Determine the [x, y] coordinate at the center of the cell enclosing the given text.  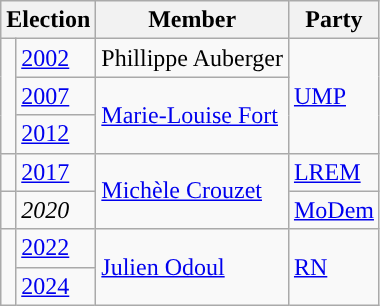
2020 [56, 210]
RN [334, 267]
LREM [334, 172]
Member [192, 20]
Phillippe Auberger [192, 58]
Marie-Louise Fort [192, 115]
UMP [334, 96]
Julien Odoul [192, 267]
Michèle Crouzet [192, 191]
MoDem [334, 210]
2024 [56, 286]
Party [334, 20]
Election [48, 20]
2012 [56, 134]
2002 [56, 58]
2022 [56, 248]
2007 [56, 96]
2017 [56, 172]
